Extract the (X, Y) coordinate from the center of the cell holding the provided text.  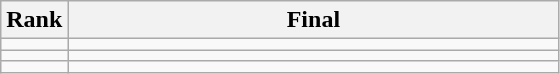
Rank (34, 20)
Final (314, 20)
